Locate the cell with the specified text and output its [x, y] center coordinate. 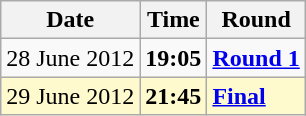
Date [70, 20]
Final [256, 96]
19:05 [174, 58]
21:45 [174, 96]
Round 1 [256, 58]
28 June 2012 [70, 58]
Round [256, 20]
29 June 2012 [70, 96]
Time [174, 20]
